Find where the given text appears and provide that cell's center as [X, Y] coordinate. 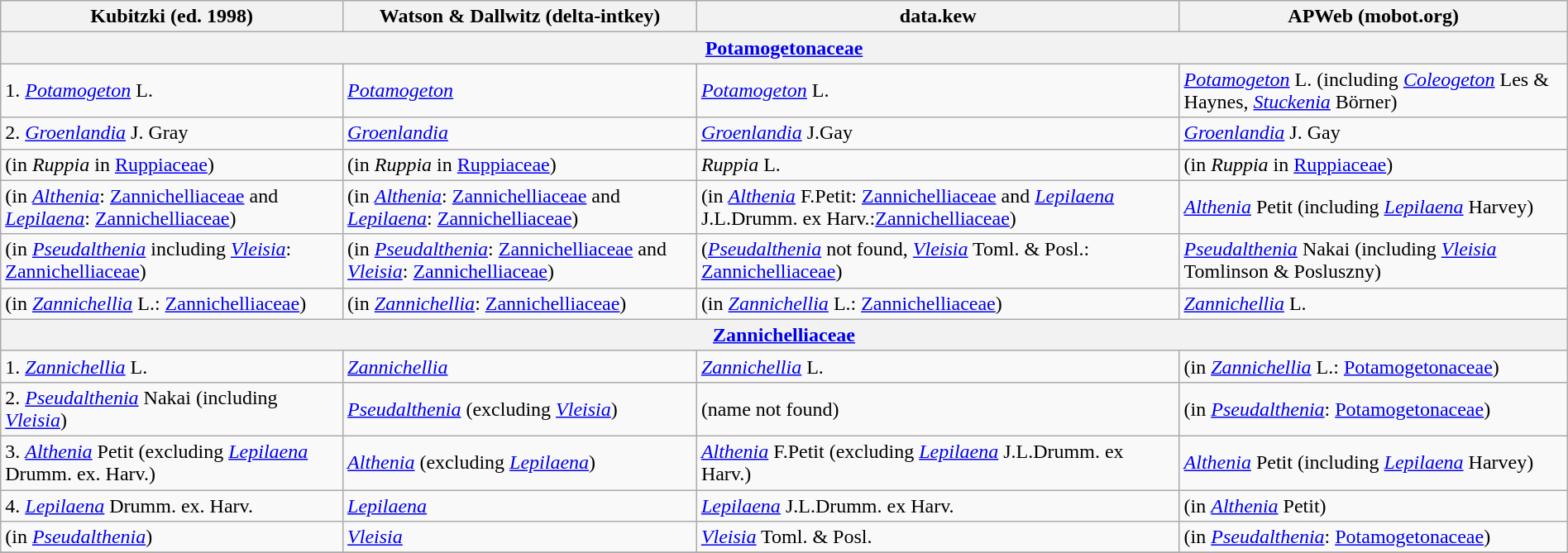
Vleisia [520, 537]
Althenia (excluding Lepilaena) [520, 463]
Groenlandia [520, 133]
(in Zannichellia L.: Potamogetonaceae) [1373, 366]
Lepilaena [520, 505]
Lepilaena J.L.Drumm. ex Harv. [938, 505]
Pseudalthenia (excluding Vleisia) [520, 408]
(in Pseudalthenia) [172, 537]
APWeb (mobot.org) [1373, 17]
Potamogeton L. (including Coleogeton Les & Haynes, Stuckenia Börner) [1373, 91]
Zannichelliaceae [784, 335]
3. Althenia Petit (excluding Lepilaena Drumm. ex. Harv.) [172, 463]
data.kew [938, 17]
2. Pseudalthenia Nakai (including Vleisia) [172, 408]
Potamogeton L. [938, 91]
Groenlandia J.Gay [938, 133]
(in Pseudalthenia including Vleisia: Zannichelliaceae) [172, 261]
(Pseudalthenia not found, Vleisia Toml. & Posl.: Zannichelliaceae) [938, 261]
(in Althenia Petit) [1373, 505]
Kubitzki (ed. 1998) [172, 17]
Potamogetonaceae [784, 48]
Watson & Dallwitz (delta-intkey) [520, 17]
4. Lepilaena Drumm. ex. Harv. [172, 505]
2. Groenlandia J. Gray [172, 133]
(in Althenia F.Petit: Zannichelliaceae and Lepilaena J.L.Drumm. ex Harv.:Zannichelliaceae) [938, 207]
Pseudalthenia Nakai (including Vleisia Tomlinson & Posluszny) [1373, 261]
(in Pseudalthenia: Zannichelliaceae and Vleisia: Zannichelliaceae) [520, 261]
(in Zannichellia: Zannichelliaceae) [520, 303]
1. Zannichellia L. [172, 366]
Althenia F.Petit (excluding Lepilaena J.L.Drumm. ex Harv.) [938, 463]
Groenlandia J. Gay [1373, 133]
Vleisia Toml. & Posl. [938, 537]
(name not found) [938, 408]
1. Potamogeton L. [172, 91]
Zannichellia [520, 366]
Potamogeton [520, 91]
Ruppia L. [938, 164]
